Provide the (X, Y) coordinate of the cell's center where the given text is located.  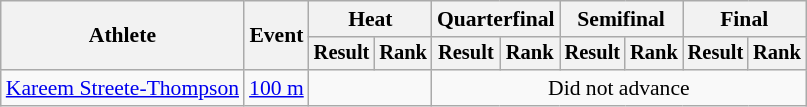
Did not advance (619, 88)
Event (276, 36)
Quarterfinal (496, 19)
Heat (370, 19)
100 m (276, 88)
Semifinal (622, 19)
Athlete (122, 36)
Final (744, 19)
Kareem Streete-Thompson (122, 88)
